Search for the cell housing the specified text and yield its (x, y) center coordinate. 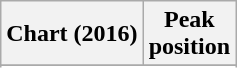
Peak position (189, 34)
Chart (2016) (72, 34)
